Output the [x, y] coordinate of the center of the cell containing the given text.  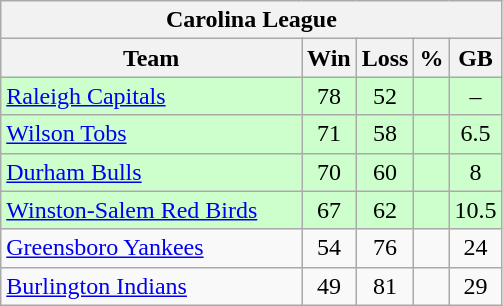
Carolina League [252, 20]
Burlington Indians [152, 286]
58 [385, 134]
Durham Bulls [152, 172]
Team [152, 58]
GB [476, 58]
70 [330, 172]
81 [385, 286]
Greensboro Yankees [152, 248]
71 [330, 134]
6.5 [476, 134]
52 [385, 96]
76 [385, 248]
67 [330, 210]
29 [476, 286]
Loss [385, 58]
62 [385, 210]
10.5 [476, 210]
60 [385, 172]
78 [330, 96]
Wilson Tobs [152, 134]
– [476, 96]
Raleigh Capitals [152, 96]
54 [330, 248]
Winston-Salem Red Birds [152, 210]
49 [330, 286]
% [432, 58]
24 [476, 248]
8 [476, 172]
Win [330, 58]
